Scan for the cell matching the given text and deliver its (X, Y) coordinate at center. 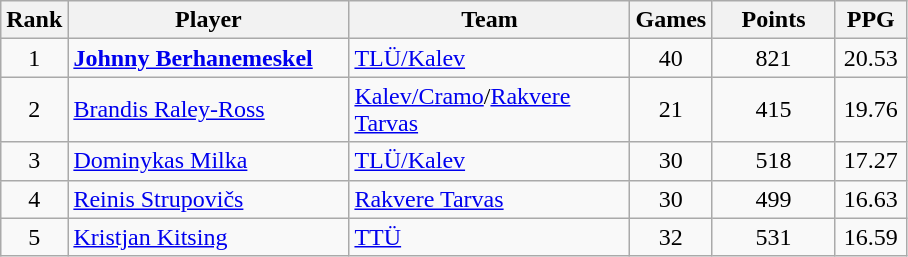
Games (671, 20)
Points (774, 20)
21 (671, 110)
531 (774, 237)
20.53 (870, 58)
499 (774, 199)
3 (34, 161)
TTÜ (490, 237)
5 (34, 237)
PPG (870, 20)
1 (34, 58)
821 (774, 58)
Dominykas Milka (208, 161)
518 (774, 161)
Player (208, 20)
19.76 (870, 110)
Kalev/Cramo/Rakvere Tarvas (490, 110)
Rank (34, 20)
Reinis Strupovičs (208, 199)
Johnny Berhanemeskel (208, 58)
Brandis Raley-Ross (208, 110)
17.27 (870, 161)
415 (774, 110)
16.59 (870, 237)
16.63 (870, 199)
4 (34, 199)
Team (490, 20)
Kristjan Kitsing (208, 237)
40 (671, 58)
2 (34, 110)
32 (671, 237)
Rakvere Tarvas (490, 199)
